Find where the given text appears and provide that cell's center as [x, y] coordinate. 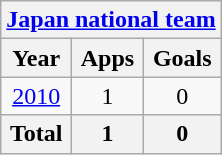
Japan national team [111, 20]
2010 [36, 96]
Total [36, 134]
Year [36, 58]
Apps [108, 58]
Goals [182, 58]
